Capture the cell that displays the provided text and extract its [x, y] central coordinate. 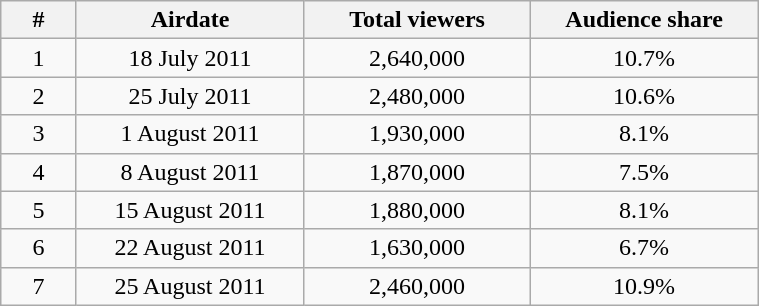
6.7% [644, 248]
1 [39, 58]
2,480,000 [416, 96]
25 July 2011 [190, 96]
1,880,000 [416, 210]
1,930,000 [416, 134]
# [39, 20]
10.6% [644, 96]
3 [39, 134]
10.7% [644, 58]
2 [39, 96]
5 [39, 210]
1,870,000 [416, 172]
1 August 2011 [190, 134]
25 August 2011 [190, 286]
4 [39, 172]
10.9% [644, 286]
15 August 2011 [190, 210]
18 July 2011 [190, 58]
7.5% [644, 172]
1,630,000 [416, 248]
22 August 2011 [190, 248]
8 August 2011 [190, 172]
2,460,000 [416, 286]
Airdate [190, 20]
7 [39, 286]
2,640,000 [416, 58]
Audience share [644, 20]
Total viewers [416, 20]
6 [39, 248]
